Detect which cell encompasses the target text, then output its (X, Y) center coordinate. 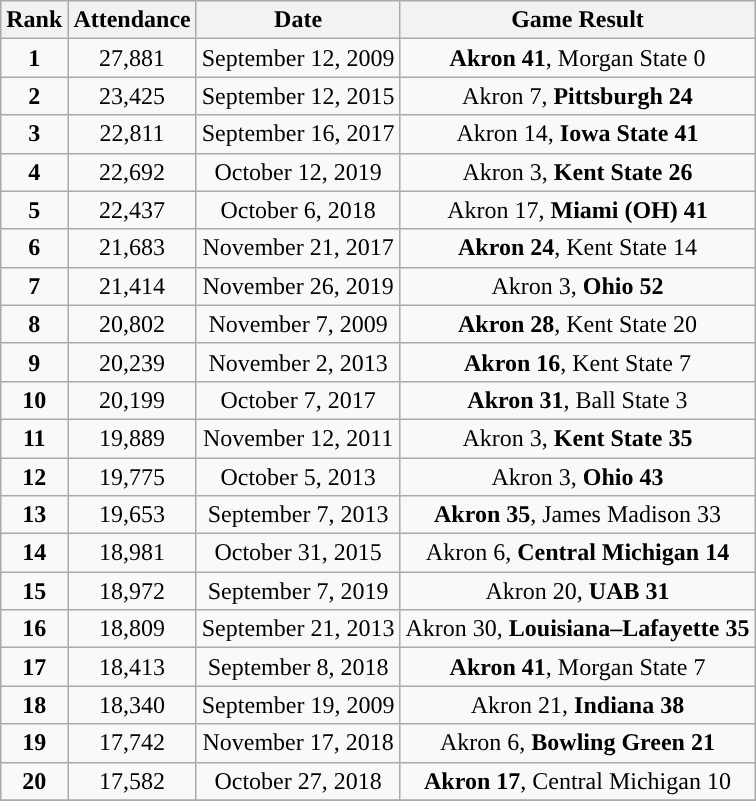
November 21, 2017 (298, 248)
19,775 (132, 477)
November 17, 2018 (298, 743)
Akron 28, Kent State 20 (578, 324)
5 (34, 210)
17,742 (132, 743)
Akron 24, Kent State 14 (578, 248)
Akron 3, Ohio 43 (578, 477)
19 (34, 743)
19,653 (132, 515)
17 (34, 667)
Akron 17, Central Michigan 10 (578, 781)
13 (34, 515)
Akron 6, Central Michigan 14 (578, 553)
Akron 3, Ohio 52 (578, 286)
21,683 (132, 248)
17,582 (132, 781)
21,414 (132, 286)
September 16, 2017 (298, 134)
20,239 (132, 362)
18,413 (132, 667)
Akron 17, Miami (OH) 41 (578, 210)
October 12, 2019 (298, 172)
October 5, 2013 (298, 477)
18 (34, 705)
14 (34, 553)
22,437 (132, 210)
19,889 (132, 438)
September 7, 2019 (298, 591)
Attendance (132, 20)
16 (34, 629)
Akron 35, James Madison 33 (578, 515)
3 (34, 134)
4 (34, 172)
27,881 (132, 58)
Akron 41, Morgan State 0 (578, 58)
Akron 14, Iowa State 41 (578, 134)
September 7, 2013 (298, 515)
Akron 30, Louisiana–Lafayette 35 (578, 629)
12 (34, 477)
Akron 41, Morgan State 7 (578, 667)
October 7, 2017 (298, 400)
2 (34, 96)
23,425 (132, 96)
November 26, 2019 (298, 286)
Rank (34, 20)
22,811 (132, 134)
Akron 16, Kent State 7 (578, 362)
September 12, 2015 (298, 96)
Game Result (578, 20)
November 12, 2011 (298, 438)
Akron 20, UAB 31 (578, 591)
7 (34, 286)
October 6, 2018 (298, 210)
6 (34, 248)
20,199 (132, 400)
September 19, 2009 (298, 705)
Akron 3, Kent State 35 (578, 438)
15 (34, 591)
10 (34, 400)
18,972 (132, 591)
September 12, 2009 (298, 58)
November 2, 2013 (298, 362)
18,809 (132, 629)
18,340 (132, 705)
September 21, 2013 (298, 629)
September 8, 2018 (298, 667)
November 7, 2009 (298, 324)
8 (34, 324)
18,981 (132, 553)
11 (34, 438)
Akron 7, Pittsburgh 24 (578, 96)
Akron 6, Bowling Green 21 (578, 743)
9 (34, 362)
October 31, 2015 (298, 553)
20 (34, 781)
Akron 21, Indiana 38 (578, 705)
Date (298, 20)
20,802 (132, 324)
October 27, 2018 (298, 781)
Akron 3, Kent State 26 (578, 172)
Akron 31, Ball State 3 (578, 400)
22,692 (132, 172)
1 (34, 58)
